Find where the given text appears and provide that cell's center as (x, y) coordinate. 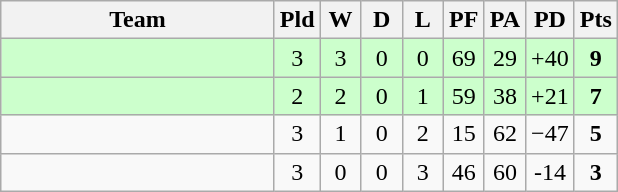
PD (550, 20)
W (340, 20)
-14 (550, 172)
−47 (550, 134)
5 (596, 134)
Pld (297, 20)
46 (464, 172)
D (382, 20)
+40 (550, 58)
15 (464, 134)
62 (504, 134)
60 (504, 172)
PA (504, 20)
59 (464, 96)
29 (504, 58)
PF (464, 20)
+21 (550, 96)
9 (596, 58)
Team (138, 20)
Pts (596, 20)
69 (464, 58)
L (422, 20)
7 (596, 96)
38 (504, 96)
